Provide the (x, y) coordinate of the cell's center where the given text is located.  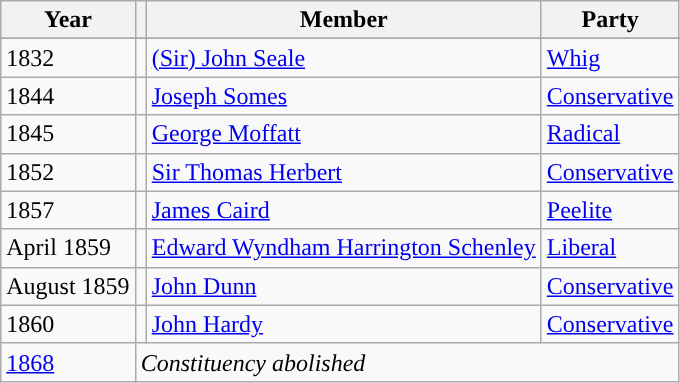
1860 (68, 324)
1868 (68, 362)
George Moffatt (344, 134)
1832 (68, 58)
(Sir) John Seale (344, 58)
Party (610, 20)
Radical (610, 134)
Year (68, 20)
April 1859 (68, 248)
1844 (68, 96)
1857 (68, 210)
John Dunn (344, 286)
Joseph Somes (344, 96)
Member (344, 20)
Whig (610, 58)
Constituency abolished (407, 362)
August 1859 (68, 286)
Edward Wyndham Harrington Schenley (344, 248)
1845 (68, 134)
Liberal (610, 248)
1852 (68, 172)
John Hardy (344, 324)
Peelite (610, 210)
James Caird (344, 210)
Sir Thomas Herbert (344, 172)
